For the text-containing cell, return its midpoint in [X, Y] coordinate format. 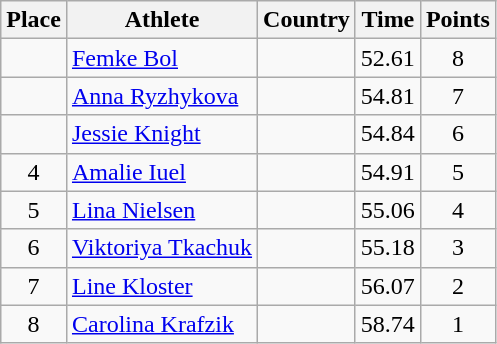
Carolina Krafzik [162, 324]
Amalie Iuel [162, 172]
Femke Bol [162, 58]
55.18 [388, 248]
54.84 [388, 134]
Place [34, 20]
56.07 [388, 286]
Viktoriya Tkachuk [162, 248]
55.06 [388, 210]
2 [458, 286]
Jessie Knight [162, 134]
1 [458, 324]
54.91 [388, 172]
52.61 [388, 58]
Time [388, 20]
Anna Ryzhykova [162, 96]
Athlete [162, 20]
3 [458, 248]
Country [307, 20]
Line Kloster [162, 286]
58.74 [388, 324]
54.81 [388, 96]
Lina Nielsen [162, 210]
Points [458, 20]
